Extract the (X, Y) coordinate from the center of the cell holding the provided text.  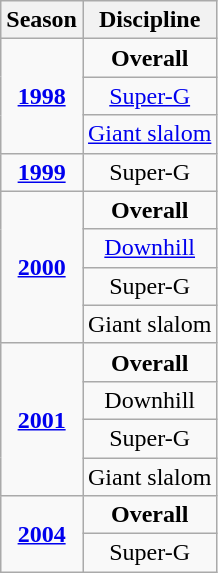
1998 (42, 96)
2000 (42, 267)
2004 (42, 534)
Season (42, 20)
Discipline (149, 20)
1999 (42, 172)
2001 (42, 419)
